Capture the cell that displays the provided text and extract its (X, Y) central coordinate. 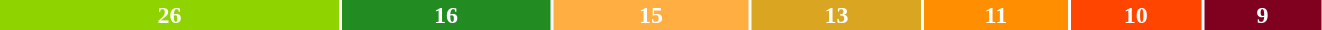
10 (1136, 15)
26 (170, 15)
11 (996, 15)
15 (650, 15)
13 (836, 15)
16 (446, 15)
9 (1262, 15)
